Pinpoint the cell where the given text exists, returning its [x, y] midpoint coordinate. 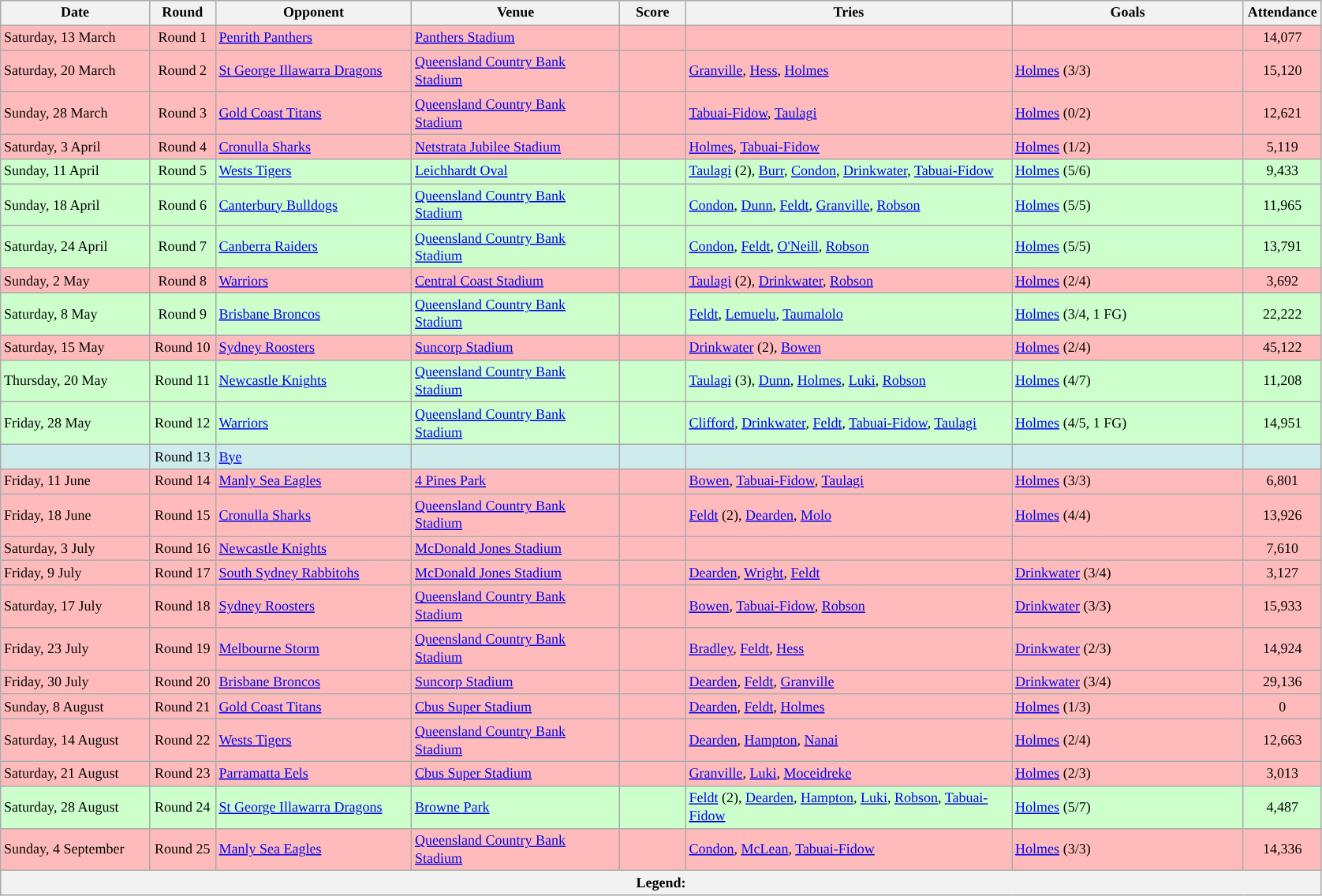
Round 10 [182, 347]
Sunday, 28 March [76, 114]
13,791 [1283, 247]
Melbourne Storm [314, 649]
Holmes, Tabuai-Fidow [849, 147]
3,127 [1283, 573]
15,120 [1283, 71]
Round 22 [182, 741]
Round 19 [182, 649]
14,077 [1283, 38]
14,924 [1283, 649]
11,208 [1283, 381]
Round 18 [182, 607]
Feldt, Lemuelu, Taumalolo [849, 314]
Round 17 [182, 573]
Holmes (5/7) [1128, 807]
Saturday, 3 July [76, 549]
Taulagi (3), Dunn, Holmes, Luki, Robson [849, 381]
Browne Park [516, 807]
Thursday, 20 May [76, 381]
Round [182, 13]
13,926 [1283, 515]
Taulagi (2), Burr, Condon, Drinkwater, Tabuai-Fidow [849, 172]
Friday, 18 June [76, 515]
Saturday, 14 August [76, 741]
15,933 [1283, 607]
Goals [1128, 13]
South Sydney Rabbitohs [314, 573]
Bowen, Tabuai-Fidow, Taulagi [849, 481]
Round 23 [182, 773]
7,610 [1283, 549]
Attendance [1283, 13]
Round 2 [182, 71]
Condon, Dunn, Feldt, Granville, Robson [849, 205]
5,119 [1283, 147]
Friday, 23 July [76, 649]
Sunday, 2 May [76, 281]
Round 11 [182, 381]
Round 6 [182, 205]
Bowen, Tabuai-Fidow, Robson [849, 607]
Opponent [314, 13]
Round 14 [182, 481]
Round 25 [182, 849]
Penrith Panthers [314, 38]
Dearden, Feldt, Granville [849, 681]
Saturday, 17 July [76, 607]
Netstrata Jubilee Stadium [516, 147]
Round 21 [182, 707]
14,336 [1283, 849]
9,433 [1283, 172]
22,222 [1283, 314]
Sunday, 8 August [76, 707]
Saturday, 3 April [76, 147]
Holmes (4/5, 1 FG) [1128, 424]
Round 12 [182, 424]
Holmes (4/7) [1128, 381]
Dearden, Hampton, Nanai [849, 741]
Round 20 [182, 681]
4 Pines Park [516, 481]
Legend: [661, 883]
Canberra Raiders [314, 247]
Sunday, 18 April [76, 205]
Leichhardt Oval [516, 172]
Round 24 [182, 807]
12,621 [1283, 114]
Friday, 28 May [76, 424]
Venue [516, 13]
Holmes (3/4, 1 FG) [1128, 314]
Clifford, Drinkwater, Feldt, Tabuai-Fidow, Taulagi [849, 424]
Dearden, Feldt, Holmes [849, 707]
Drinkwater (2), Bowen [849, 347]
Holmes (4/4) [1128, 515]
Round 3 [182, 114]
Round 13 [182, 456]
Canterbury Bulldogs [314, 205]
Round 16 [182, 549]
Saturday, 24 April [76, 247]
14,951 [1283, 424]
Bradley, Feldt, Hess [849, 649]
12,663 [1283, 741]
29,136 [1283, 681]
Round 5 [182, 172]
Round 8 [182, 281]
Holmes (0/2) [1128, 114]
Saturday, 28 August [76, 807]
Friday, 9 July [76, 573]
Round 7 [182, 247]
Taulagi (2), Drinkwater, Robson [849, 281]
Saturday, 20 March [76, 71]
3,013 [1283, 773]
Holmes (5/6) [1128, 172]
Holmes (1/3) [1128, 707]
Panthers Stadium [516, 38]
Friday, 30 July [76, 681]
Bye [314, 456]
Holmes (2/3) [1128, 773]
Holmes (1/2) [1128, 147]
Drinkwater (3/3) [1128, 607]
Round 15 [182, 515]
6,801 [1283, 481]
Saturday, 21 August [76, 773]
0 [1283, 707]
Sunday, 11 April [76, 172]
Dearden, Wright, Feldt [849, 573]
Saturday, 13 March [76, 38]
Sunday, 4 September [76, 849]
Feldt (2), Dearden, Molo [849, 515]
Saturday, 15 May [76, 347]
Round 1 [182, 38]
3,692 [1283, 281]
Granville, Luki, Moceidreke [849, 773]
11,965 [1283, 205]
Round 4 [182, 147]
Central Coast Stadium [516, 281]
Granville, Hess, Holmes [849, 71]
Date [76, 13]
45,122 [1283, 347]
Condon, McLean, Tabuai-Fidow [849, 849]
Parramatta Eels [314, 773]
Feldt (2), Dearden, Hampton, Luki, Robson, Tabuai-Fidow [849, 807]
Tabuai-Fidow, Taulagi [849, 114]
Saturday, 8 May [76, 314]
Round 9 [182, 314]
Drinkwater (2/3) [1128, 649]
Friday, 11 June [76, 481]
Score [652, 13]
4,487 [1283, 807]
Condon, Feldt, O'Neill, Robson [849, 247]
Tries [849, 13]
